Provide the [x, y] coordinate of the cell's center where the given text is located.  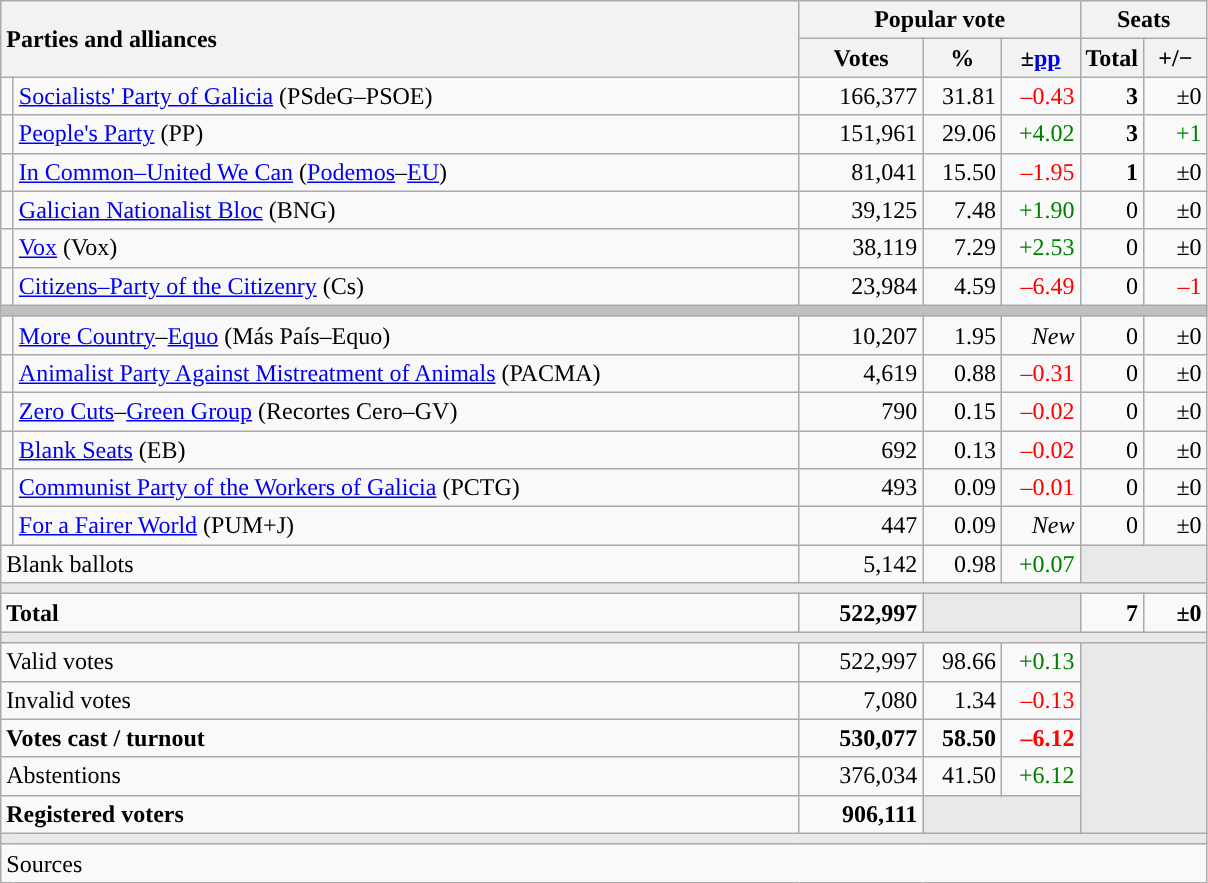
38,119 [861, 248]
Seats [1144, 20]
31.81 [962, 96]
Animalist Party Against Mistreatment of Animals (PACMA) [406, 373]
–0.01 [1040, 488]
530,077 [861, 738]
+1 [1176, 134]
Citizens–Party of the Citizenry (Cs) [406, 286]
Votes cast / turnout [400, 738]
Vox (Vox) [406, 248]
+1.90 [1040, 210]
Registered voters [400, 814]
98.66 [962, 662]
10,207 [861, 335]
4.59 [962, 286]
1.95 [962, 335]
People's Party (PP) [406, 134]
7.48 [962, 210]
In Common–United We Can (Podemos–EU) [406, 172]
Communist Party of the Workers of Galicia (PCTG) [406, 488]
Blank Seats (EB) [406, 449]
376,034 [861, 776]
Blank ballots [400, 564]
906,111 [861, 814]
447 [861, 526]
More Country–Equo (Más País–Equo) [406, 335]
+0.07 [1040, 564]
7 [1112, 613]
+2.53 [1040, 248]
7.29 [962, 248]
5,142 [861, 564]
–0.43 [1040, 96]
–0.31 [1040, 373]
Galician Nationalist Bloc (BNG) [406, 210]
0.98 [962, 564]
Abstentions [400, 776]
39,125 [861, 210]
0.15 [962, 411]
692 [861, 449]
–6.49 [1040, 286]
151,961 [861, 134]
1.34 [962, 700]
4,619 [861, 373]
7,080 [861, 700]
Popular vote [940, 20]
Invalid votes [400, 700]
166,377 [861, 96]
–6.12 [1040, 738]
29.06 [962, 134]
23,984 [861, 286]
–1 [1176, 286]
+/− [1176, 58]
0.13 [962, 449]
Votes [861, 58]
For a Fairer World (PUM+J) [406, 526]
41.50 [962, 776]
+0.13 [1040, 662]
790 [861, 411]
–0.13 [1040, 700]
% [962, 58]
1 [1112, 172]
81,041 [861, 172]
Sources [604, 863]
493 [861, 488]
±pp [1040, 58]
Socialists' Party of Galicia (PSdeG–PSOE) [406, 96]
Zero Cuts–Green Group (Recortes Cero–GV) [406, 411]
–1.95 [1040, 172]
Valid votes [400, 662]
+4.02 [1040, 134]
+6.12 [1040, 776]
0.88 [962, 373]
Parties and alliances [400, 39]
58.50 [962, 738]
15.50 [962, 172]
